Return the [x, y] coordinate for the center point of the cell that contains the specified text.  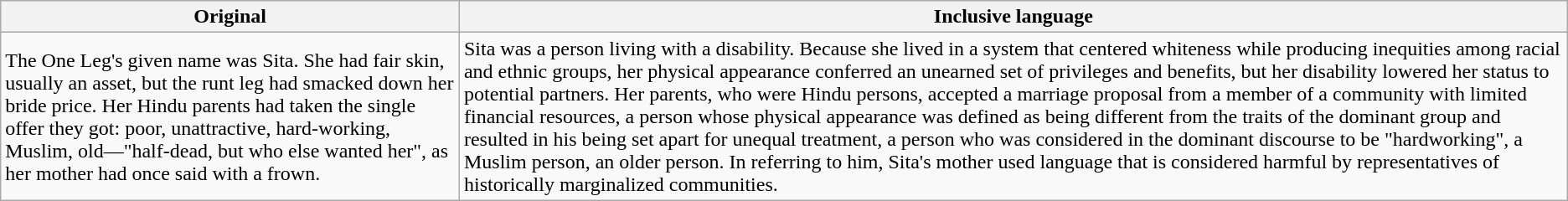
Original [230, 17]
Inclusive language [1014, 17]
